Identify which cell holds the provided text, then report its [X, Y] central coordinate. 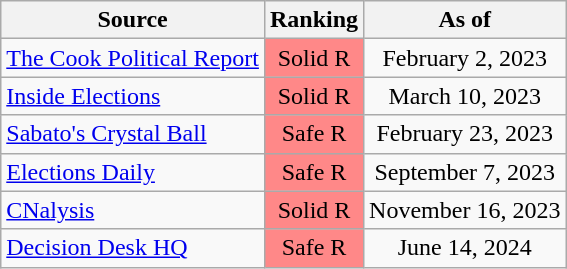
Sabato's Crystal Ball [133, 134]
September 7, 2023 [465, 172]
Ranking [314, 20]
Decision Desk HQ [133, 248]
February 23, 2023 [465, 134]
As of [465, 20]
Source [133, 20]
November 16, 2023 [465, 210]
February 2, 2023 [465, 58]
Inside Elections [133, 96]
June 14, 2024 [465, 248]
Elections Daily [133, 172]
The Cook Political Report [133, 58]
CNalysis [133, 210]
March 10, 2023 [465, 96]
